Scan for the cell matching the given text and deliver its (x, y) coordinate at center. 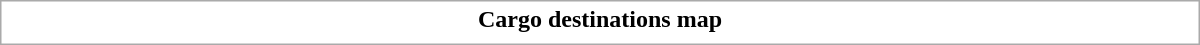
Cargo destinations map (600, 19)
